Pinpoint the cell where the given text exists, returning its [x, y] midpoint coordinate. 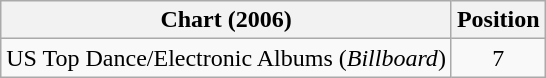
US Top Dance/Electronic Albums (Billboard) [226, 58]
7 [498, 58]
Chart (2006) [226, 20]
Position [498, 20]
